Provide the [x, y] coordinate of the cell's center where the given text is located.  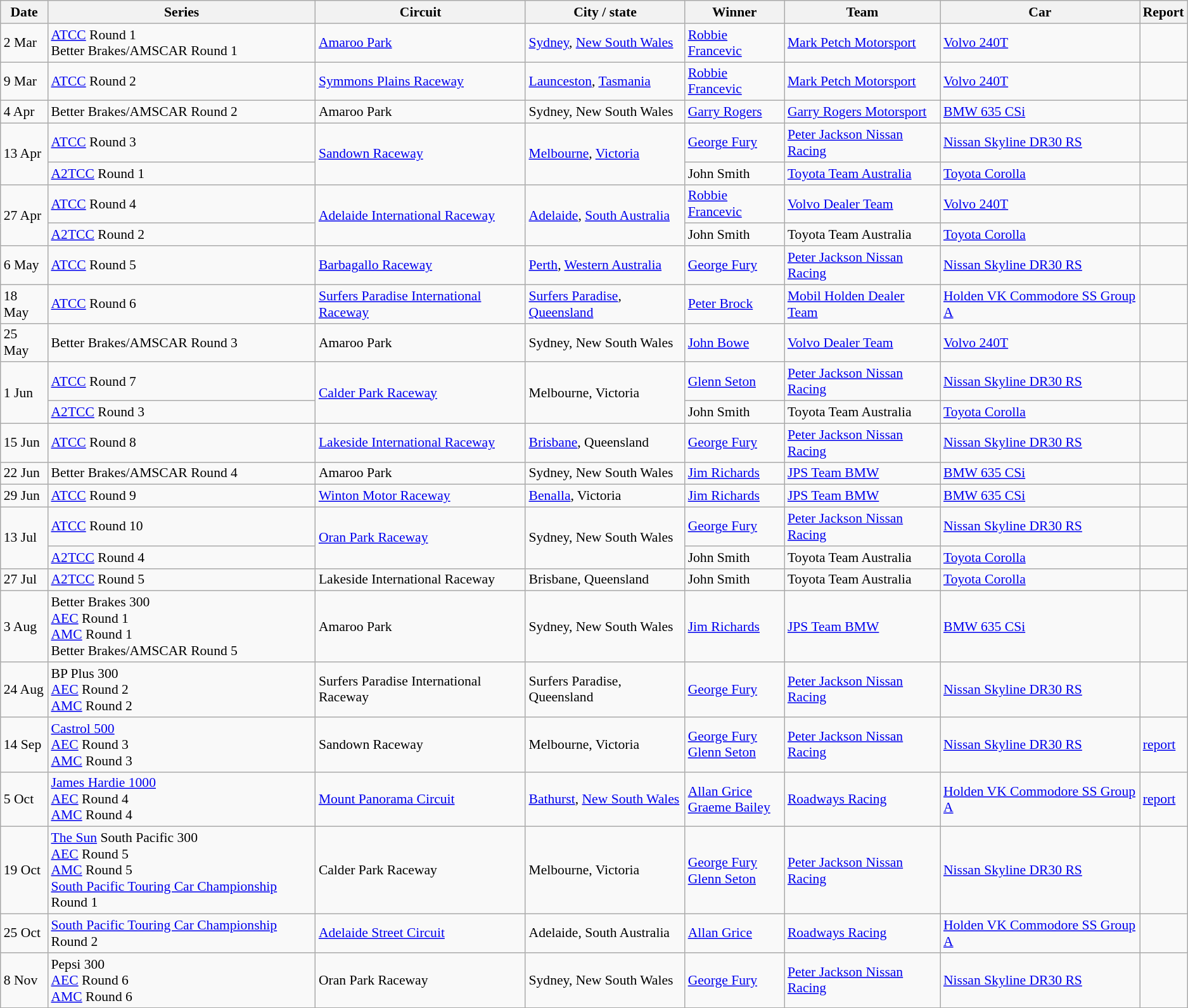
27 Jul [24, 580]
14 Sep [24, 745]
Barbagallo Raceway [421, 265]
27 Apr [24, 215]
ATCC Round 5 [181, 265]
ATCC Round 10 [181, 527]
1 Jun [24, 393]
Allan Grice [735, 934]
Castrol 500AEC Round 3AMC Round 3 [181, 745]
Better Brakes/AMSCAR Round 4 [181, 473]
Glenn Seton [735, 381]
City / state [604, 12]
The Sun South Pacific 300AEC Round 5AMC Round 5South Pacific Touring Car Championship Round 1 [181, 871]
A2TCC Round 5 [181, 580]
A2TCC Round 3 [181, 412]
A2TCC Round 2 [181, 235]
Benalla, Victoria [604, 496]
Mount Panorama Circuit [421, 800]
18 May [24, 304]
ATCC Round 3 [181, 143]
ATCC Round 4 [181, 204]
Symmons Plains Raceway [421, 81]
15 Jun [24, 442]
Allan GriceGraeme Bailey [735, 800]
Better Brakes/AMSCAR Round 3 [181, 342]
James Hardie 1000AEC Round 4AMC Round 4 [181, 800]
Circuit [421, 12]
Launceston, Tasmania [604, 81]
3 Aug [24, 627]
Garry Rogers Motorsport [862, 112]
Better Brakes/AMSCAR Round 2 [181, 112]
9 Mar [24, 81]
Bathurst, New South Wales [604, 800]
Winton Motor Raceway [421, 496]
25 Oct [24, 934]
4 Apr [24, 112]
Team [862, 12]
ATCC Round 8 [181, 442]
19 Oct [24, 871]
Peter Brock [735, 304]
A2TCC Round 1 [181, 174]
Series [181, 12]
ATCC Round 7 [181, 381]
Perth, Western Australia [604, 265]
5 Oct [24, 800]
ATCC Round 9 [181, 496]
Garry Rogers [735, 112]
13 Apr [24, 155]
13 Jul [24, 539]
BP Plus 300AEC Round 2AMC Round 2 [181, 689]
South Pacific Touring Car Championship Round 2 [181, 934]
29 Jun [24, 496]
2 Mar [24, 43]
Date [24, 12]
6 May [24, 265]
Car [1040, 12]
A2TCC Round 4 [181, 558]
24 Aug [24, 689]
Adelaide Street Circuit [421, 934]
ATCC Round 2 [181, 81]
Winner [735, 12]
ATCC Round 1 Better Brakes/AMSCAR Round 1 [181, 43]
25 May [24, 342]
Report [1163, 12]
8 Nov [24, 981]
Mobil Holden Dealer Team [862, 304]
ATCC Round 6 [181, 304]
Pepsi 300AEC Round 6AMC Round 6 [181, 981]
Adelaide International Raceway [421, 215]
22 Jun [24, 473]
John Bowe [735, 342]
Better Brakes 300AEC Round 1AMC Round 1 Better Brakes/AMSCAR Round 5 [181, 627]
